Locate the cell with the specified text and output its (X, Y) center coordinate. 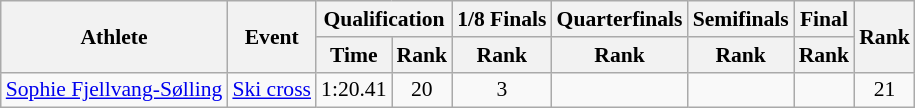
Semifinals (741, 19)
Sophie Fjellvang-Sølling (114, 90)
Qualification (384, 19)
Time (354, 55)
Final (824, 19)
20 (422, 90)
Quarterfinals (620, 19)
3 (502, 90)
Event (272, 36)
1/8 Finals (502, 19)
Athlete (114, 36)
21 (884, 90)
1:20.41 (354, 90)
Ski cross (272, 90)
